Return the (X, Y) coordinate for the center point of the cell that contains the specified text.  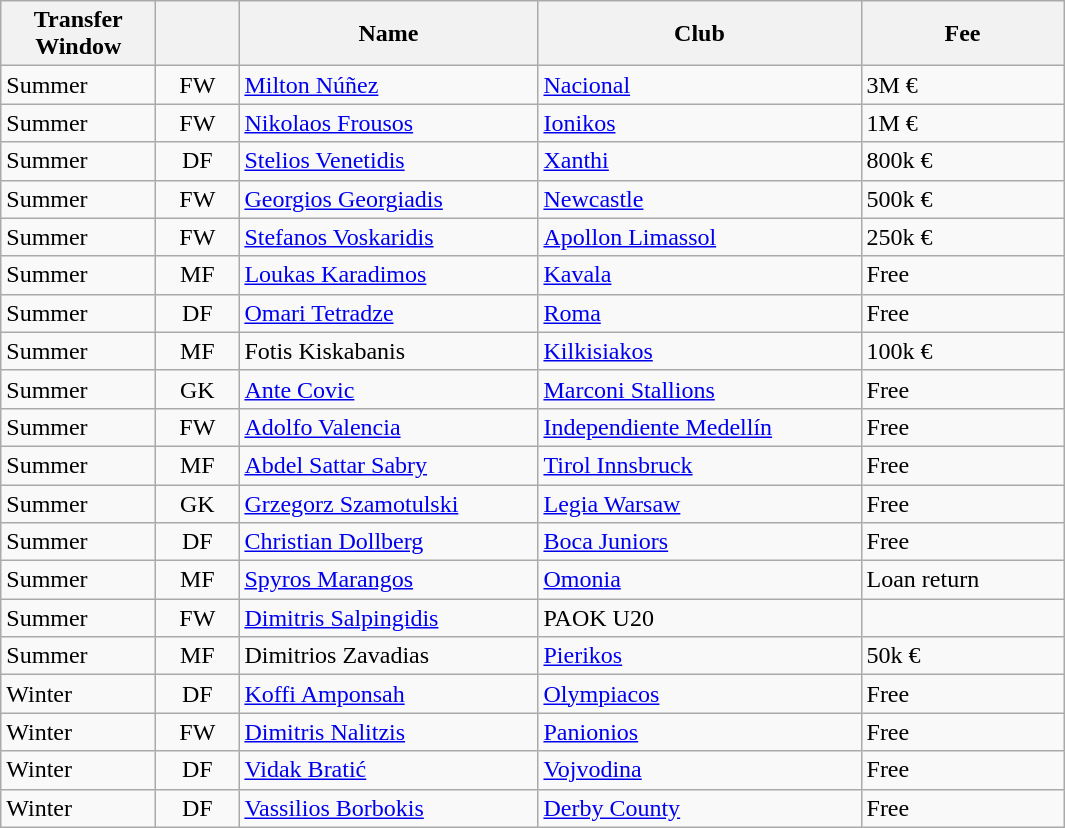
Ionikos (700, 123)
Vidak Bratić (388, 770)
Grzegorz Szamotulski (388, 503)
PAOK U20 (700, 618)
Marconi Stallions (700, 389)
Newcastle (700, 199)
Vassilios Borbokis (388, 808)
Kilkisiakos (700, 351)
Stelios Venetidis (388, 161)
Loukas Karadimos (388, 275)
Christian Dollberg (388, 542)
Nacional (700, 85)
Panionios (700, 732)
Name (388, 34)
1M € (962, 123)
Dimitris Nalitzis (388, 732)
Roma (700, 313)
Fee (962, 34)
Dimitris Salpingidis (388, 618)
Olympiacos (700, 694)
Apollon Limassol (700, 237)
3M € (962, 85)
Derby County (700, 808)
Koffi Amponsah (388, 694)
Pierikos (700, 656)
Boca Juniors (700, 542)
100k € (962, 351)
Tirol Innsbruck (700, 465)
Ante Covic (388, 389)
Independiente Medellín (700, 427)
Xanthi (700, 161)
Legia Warsaw (700, 503)
Stefanos Voskaridis (388, 237)
500k € (962, 199)
50k € (962, 656)
Dimitrios Zavadias (388, 656)
Vojvodina (700, 770)
250k € (962, 237)
Abdel Sattar Sabry (388, 465)
Transfer Window (78, 34)
Nikolaos Frousos (388, 123)
Fotis Kiskabanis (388, 351)
Milton Núñez (388, 85)
Kavala (700, 275)
Loan return (962, 580)
Omonia (700, 580)
Omari Tetradze (388, 313)
Spyros Marangos (388, 580)
Georgios Georgiadis (388, 199)
800k € (962, 161)
Club (700, 34)
Adolfo Valencia (388, 427)
